Return [X, Y] of the center of cell containing provided text 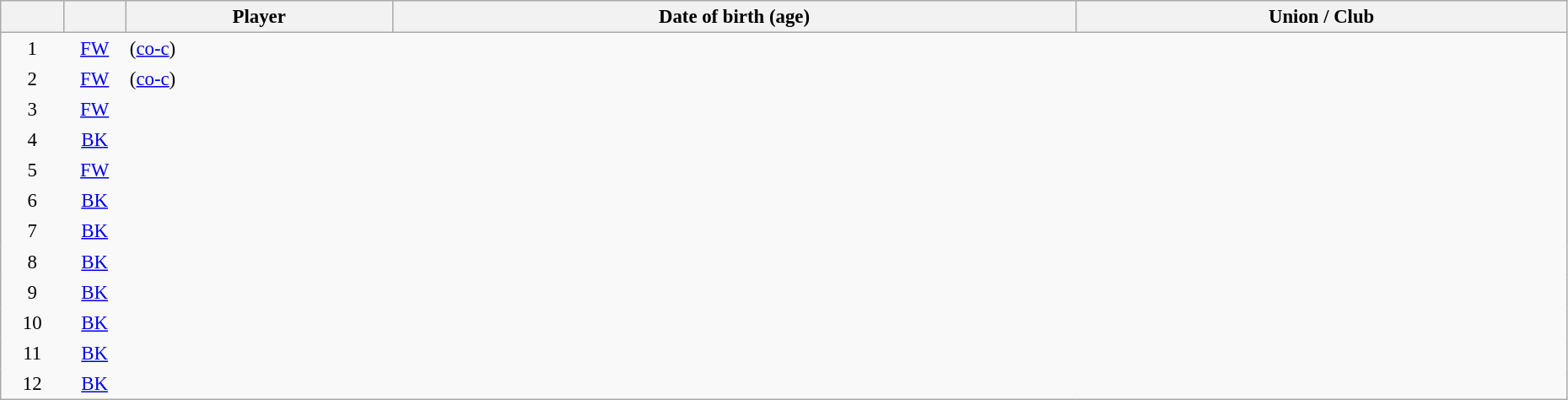
7 [32, 231]
4 [32, 140]
12 [32, 383]
8 [32, 262]
Player [259, 17]
Date of birth (age) [734, 17]
9 [32, 292]
1 [32, 49]
3 [32, 109]
6 [32, 201]
11 [32, 353]
5 [32, 170]
2 [32, 78]
10 [32, 322]
Union / Club [1321, 17]
